Search for the cell housing the specified text and yield its [X, Y] center coordinate. 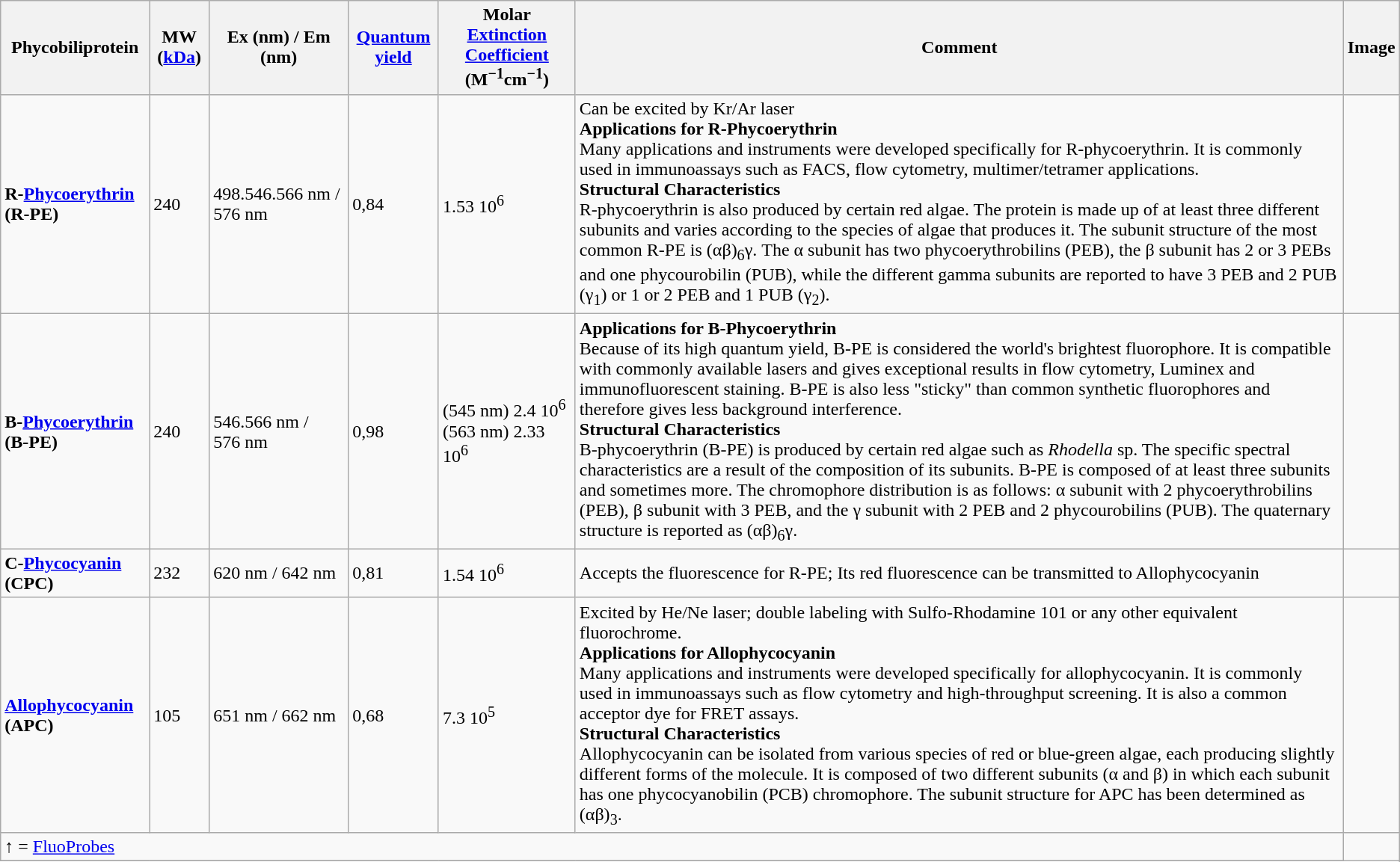
Ex (nm) / Em (nm) [279, 48]
0,68 [393, 715]
B-Phycoerythrin (B-PE) [75, 431]
1.54 106 [507, 573]
0,81 [393, 573]
C-Phycocyanin (CPC) [75, 573]
232 [179, 573]
498.546.566 nm / 576 nm [279, 204]
7.3 105 [507, 715]
MW (kDa) [179, 48]
(545 nm) 2.4 106(563 nm) 2.33 106 [507, 431]
Image [1372, 48]
651 nm / 662 nm [279, 715]
105 [179, 715]
0,98 [393, 431]
Allophycocyanin (APC) [75, 715]
Comment [959, 48]
↑ = FluoProbes [672, 847]
0,84 [393, 204]
546.566 nm / 576 nm [279, 431]
Phycobiliprotein [75, 48]
R-Phycoerythrin (R-PE) [75, 204]
1.53 106 [507, 204]
Accepts the fluorescence for R-PE; Its red fluorescence can be transmitted to Allophycocyanin [959, 573]
620 nm / 642 nm [279, 573]
Molar Extinction Coefficient (M−1cm−1) [507, 48]
Quantum yield [393, 48]
